Capture the cell that displays the provided text and extract its (X, Y) central coordinate. 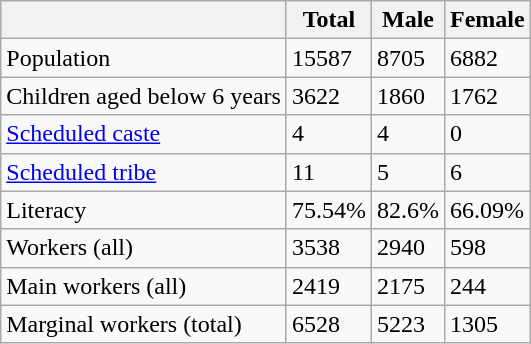
Workers (all) (144, 248)
82.6% (408, 210)
1305 (488, 324)
3622 (328, 96)
598 (488, 248)
1762 (488, 96)
11 (328, 172)
3538 (328, 248)
75.54% (328, 210)
Total (328, 20)
6 (488, 172)
2175 (408, 286)
8705 (408, 58)
Main workers (all) (144, 286)
Scheduled caste (144, 134)
Population (144, 58)
1860 (408, 96)
5223 (408, 324)
2940 (408, 248)
Marginal workers (total) (144, 324)
15587 (328, 58)
Children aged below 6 years (144, 96)
66.09% (488, 210)
0 (488, 134)
Literacy (144, 210)
5 (408, 172)
Male (408, 20)
2419 (328, 286)
Female (488, 20)
6882 (488, 58)
Scheduled tribe (144, 172)
6528 (328, 324)
244 (488, 286)
